Capture the cell that displays the provided text and extract its (X, Y) central coordinate. 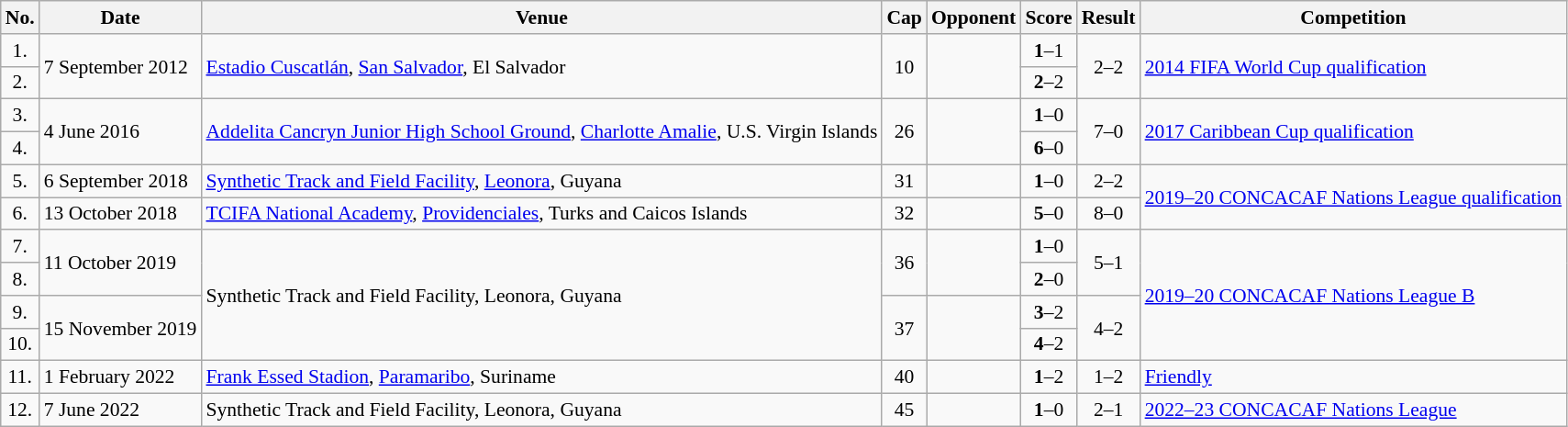
12. (20, 410)
Estadio Cuscatlán, San Salvador, El Salvador (541, 66)
2022–23 CONCACAF Nations League (1354, 410)
6. (20, 214)
45 (905, 410)
Competition (1354, 17)
11. (20, 377)
7–0 (1108, 132)
1. (20, 51)
1 February 2022 (121, 377)
6 September 2018 (121, 181)
4 June 2016 (121, 132)
7. (20, 247)
2017 Caribbean Cup qualification (1354, 132)
2. (20, 83)
26 (905, 132)
Result (1108, 17)
2–1 (1108, 410)
5–0 (1048, 214)
Frank Essed Stadion, Paramaribo, Suriname (541, 377)
Addelita Cancryn Junior High School Ground, Charlotte Amalie, U.S. Virgin Islands (541, 132)
7 September 2012 (121, 66)
Cap (905, 17)
5. (20, 181)
3. (20, 116)
32 (905, 214)
7 June 2022 (121, 410)
10 (905, 66)
4. (20, 149)
6–0 (1048, 149)
Friendly (1354, 377)
9. (20, 312)
40 (905, 377)
1–1 (1048, 51)
36 (905, 263)
3–2 (1048, 312)
5–1 (1108, 263)
2014 FIFA World Cup qualification (1354, 66)
2–0 (1048, 279)
15 November 2019 (121, 329)
37 (905, 329)
13 October 2018 (121, 214)
2019–20 CONCACAF Nations League qualification (1354, 197)
TCIFA National Academy, Providenciales, Turks and Caicos Islands (541, 214)
Opponent (974, 17)
10. (20, 344)
11 October 2019 (121, 263)
No. (20, 17)
2019–20 CONCACAF Nations League B (1354, 296)
Venue (541, 17)
8. (20, 279)
Score (1048, 17)
31 (905, 181)
Date (121, 17)
8–0 (1108, 214)
